Determine the (x, y) coordinate at the center of the cell enclosing the given text.  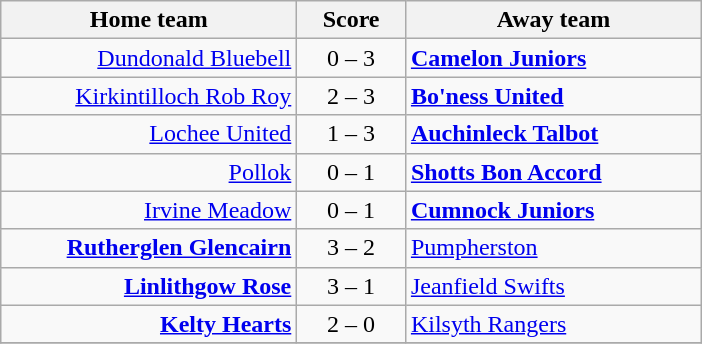
Score (352, 20)
Linlithgow Rose (149, 286)
Camelon Juniors (553, 58)
Jeanfield Swifts (553, 286)
Home team (149, 20)
Away team (553, 20)
Kelty Hearts (149, 324)
Pollok (149, 172)
Pumpherston (553, 248)
Cumnock Juniors (553, 210)
3 – 2 (352, 248)
2 – 3 (352, 96)
Rutherglen Glencairn (149, 248)
0 – 3 (352, 58)
Dundonald Bluebell (149, 58)
Bo'ness United (553, 96)
3 – 1 (352, 286)
Auchinleck Talbot (553, 134)
Lochee United (149, 134)
1 – 3 (352, 134)
Kilsyth Rangers (553, 324)
Shotts Bon Accord (553, 172)
2 – 0 (352, 324)
Irvine Meadow (149, 210)
Kirkintilloch Rob Roy (149, 96)
